Detect which cell encompasses the target text, then output its (X, Y) center coordinate. 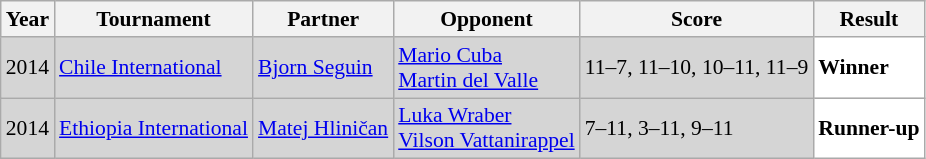
Year (28, 19)
11–7, 11–10, 10–11, 11–9 (697, 68)
Score (697, 19)
Opponent (486, 19)
7–11, 3–11, 9–11 (697, 128)
Bjorn Seguin (323, 68)
Chile International (154, 68)
Result (868, 19)
Matej Hliničan (323, 128)
Ethiopia International (154, 128)
Luka Wraber Vilson Vattanirappel (486, 128)
Partner (323, 19)
Runner-up (868, 128)
Tournament (154, 19)
Mario Cuba Martin del Valle (486, 68)
Winner (868, 68)
